Extract the (X, Y) coordinate from the center of the cell holding the provided text.  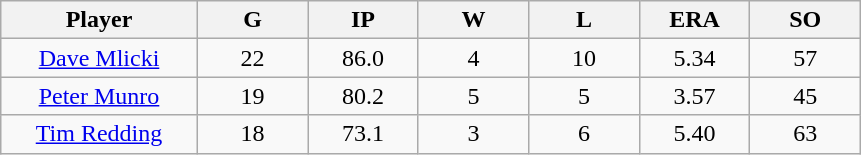
22 (252, 58)
45 (806, 96)
SO (806, 20)
IP (364, 20)
4 (474, 58)
Tim Redding (99, 134)
6 (584, 134)
ERA (694, 20)
57 (806, 58)
10 (584, 58)
G (252, 20)
18 (252, 134)
73.1 (364, 134)
3.57 (694, 96)
W (474, 20)
L (584, 20)
63 (806, 134)
5.40 (694, 134)
3 (474, 134)
80.2 (364, 96)
19 (252, 96)
Peter Munro (99, 96)
86.0 (364, 58)
Player (99, 20)
Dave Mlicki (99, 58)
5.34 (694, 58)
